Locate the cell with the specified text and output its (X, Y) center coordinate. 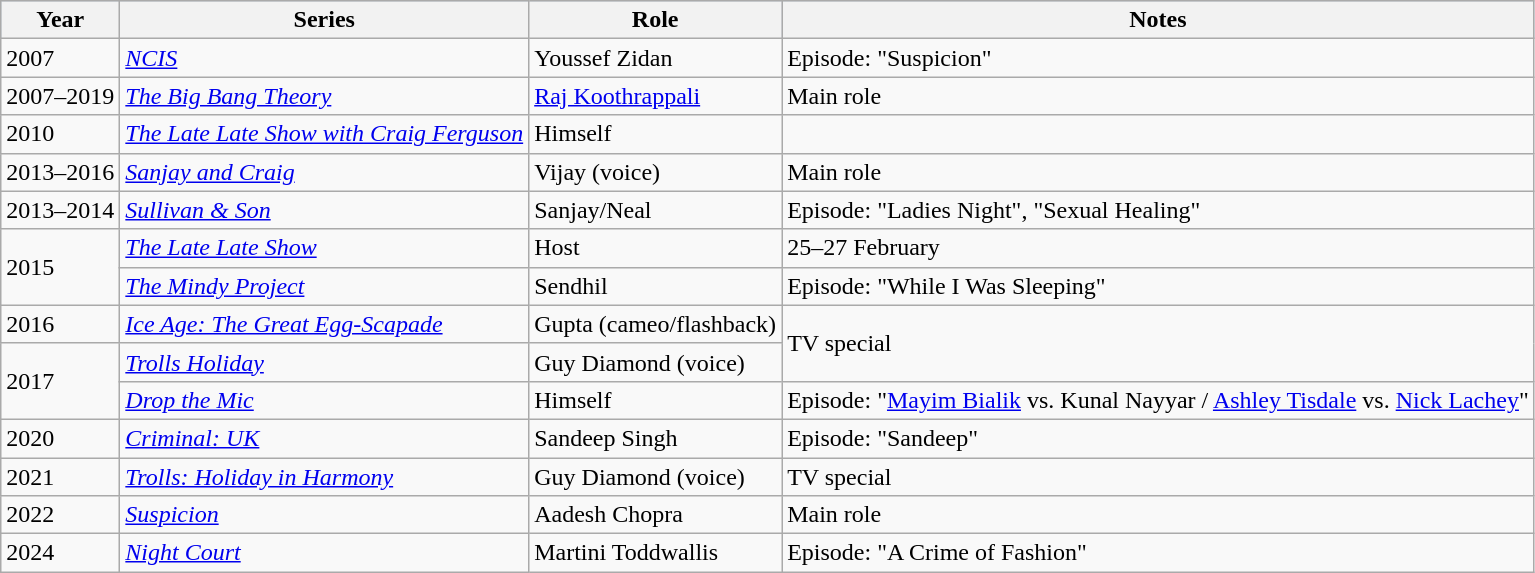
Criminal: UK (324, 438)
Series (324, 20)
2007–2019 (60, 96)
Raj Koothrappali (656, 96)
Episode: "Suspicion" (1158, 58)
2024 (60, 553)
2020 (60, 438)
Suspicion (324, 515)
2021 (60, 477)
2022 (60, 515)
Episode: "Mayim Bialik vs. Kunal Nayyar / Ashley Tisdale vs. Nick Lachey" (1158, 400)
The Late Late Show with Craig Ferguson (324, 134)
Episode: "A Crime of Fashion" (1158, 553)
Sanjay and Craig (324, 172)
2017 (60, 381)
Night Court (324, 553)
Episode: "Ladies Night", "Sexual Healing" (1158, 210)
The Late Late Show (324, 248)
Gupta (cameo/flashback) (656, 324)
25–27 February (1158, 248)
Host (656, 248)
Role (656, 20)
Martini Toddwallis (656, 553)
Notes (1158, 20)
The Big Bang Theory (324, 96)
Drop the Mic (324, 400)
Sanjay/Neal (656, 210)
2013–2014 (60, 210)
Youssef Zidan (656, 58)
Episode: "While I Was Sleeping" (1158, 286)
Trolls Holiday (324, 362)
Sendhil (656, 286)
Episode: "Sandeep" (1158, 438)
Year (60, 20)
Sullivan & Son (324, 210)
Sandeep Singh (656, 438)
Aadesh Chopra (656, 515)
Ice Age: The Great Egg-Scapade (324, 324)
2016 (60, 324)
Trolls: Holiday in Harmony (324, 477)
2015 (60, 267)
NCIS (324, 58)
2013–2016 (60, 172)
Vijay (voice) (656, 172)
2007 (60, 58)
The Mindy Project (324, 286)
2010 (60, 134)
